Find where the given text appears and provide that cell's center as (x, y) coordinate. 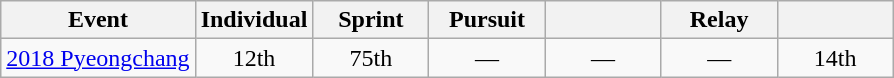
Event (98, 20)
Sprint (371, 20)
Individual (254, 20)
12th (254, 58)
75th (371, 58)
Relay (719, 20)
14th (835, 58)
2018 Pyeongchang (98, 58)
Pursuit (487, 20)
